Provide the (X, Y) coordinate of the cell's center where the given text is located.  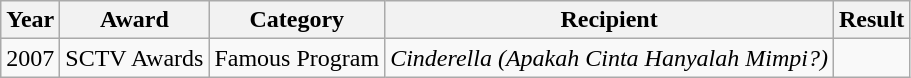
Category (297, 20)
Result (871, 20)
Year (30, 20)
Cinderella (Apakah Cinta Hanyalah Mimpi?) (610, 58)
Award (134, 20)
2007 (30, 58)
SCTV Awards (134, 58)
Famous Program (297, 58)
Recipient (610, 20)
